Scan for the cell matching the given text and deliver its (X, Y) coordinate at center. 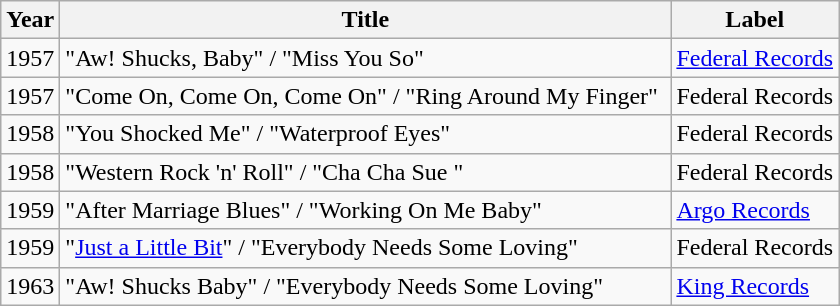
"Western Rock 'n' Roll" / "Cha Cha Sue " (366, 172)
"After Marriage Blues" / "Working On Me Baby" (366, 210)
"Come On, Come On, Come On" / "Ring Around My Finger" (366, 96)
Label (755, 20)
"Aw! Shucks Baby" / "Everybody Needs Some Loving" (366, 286)
"Aw! Shucks, Baby" / "Miss You So" (366, 58)
"You Shocked Me" / "Waterproof Eyes" (366, 134)
Argo Records (755, 210)
Year (30, 20)
King Records (755, 286)
Title (366, 20)
"Just a Little Bit" / "Everybody Needs Some Loving" (366, 248)
1963 (30, 286)
